Identify which cell holds the provided text, then report its [X, Y] central coordinate. 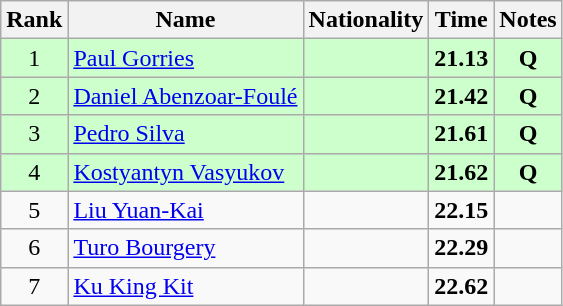
Kostyantyn Vasyukov [186, 172]
Turo Bourgery [186, 248]
22.29 [462, 248]
7 [34, 286]
3 [34, 134]
4 [34, 172]
21.42 [462, 96]
22.15 [462, 210]
5 [34, 210]
Daniel Abenzoar-Foulé [186, 96]
Time [462, 20]
Notes [528, 20]
6 [34, 248]
21.62 [462, 172]
2 [34, 96]
Liu Yuan-Kai [186, 210]
Nationality [366, 20]
21.13 [462, 58]
Pedro Silva [186, 134]
22.62 [462, 286]
1 [34, 58]
Ku King Kit [186, 286]
21.61 [462, 134]
Paul Gorries [186, 58]
Rank [34, 20]
Name [186, 20]
